Return [X, Y] of the center of cell containing provided text 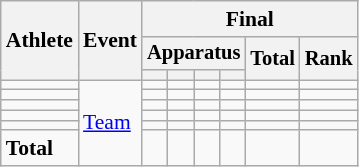
Rank [329, 58]
Apparatus [194, 54]
Athlete [40, 40]
Event [110, 40]
Final [250, 19]
Team [110, 123]
